Return [x, y] of the center of cell containing provided text 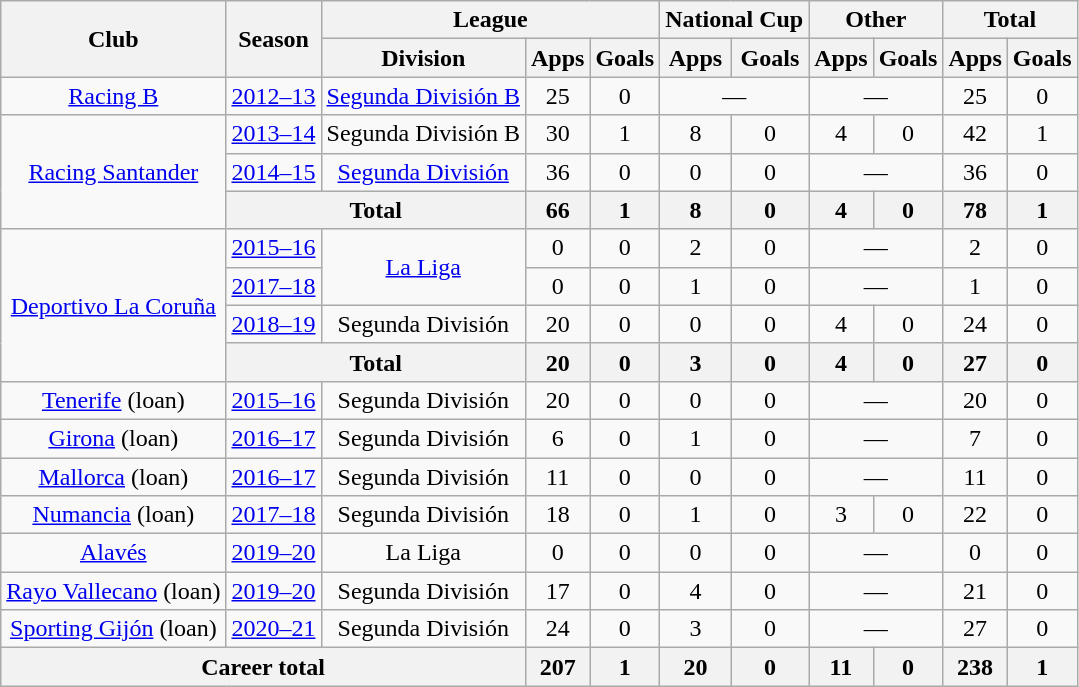
2013–14 [274, 134]
17 [557, 591]
Career total [264, 667]
2020–21 [274, 629]
18 [557, 515]
7 [975, 438]
Racing Santander [114, 172]
238 [975, 667]
Girona (loan) [114, 438]
Deportivo La Coruña [114, 305]
Other [876, 20]
Numancia (loan) [114, 515]
Alavés [114, 553]
2014–15 [274, 172]
Sporting Gijón (loan) [114, 629]
2018–19 [274, 324]
78 [975, 210]
2012–13 [274, 96]
Division [423, 58]
66 [557, 210]
Rayo Vallecano (loan) [114, 591]
Club [114, 39]
Season [274, 39]
42 [975, 134]
22 [975, 515]
207 [557, 667]
30 [557, 134]
21 [975, 591]
Racing B [114, 96]
National Cup [734, 20]
6 [557, 438]
League [490, 20]
Mallorca (loan) [114, 477]
Tenerife (loan) [114, 400]
